Find where the given text appears and provide that cell's center as [X, Y] coordinate. 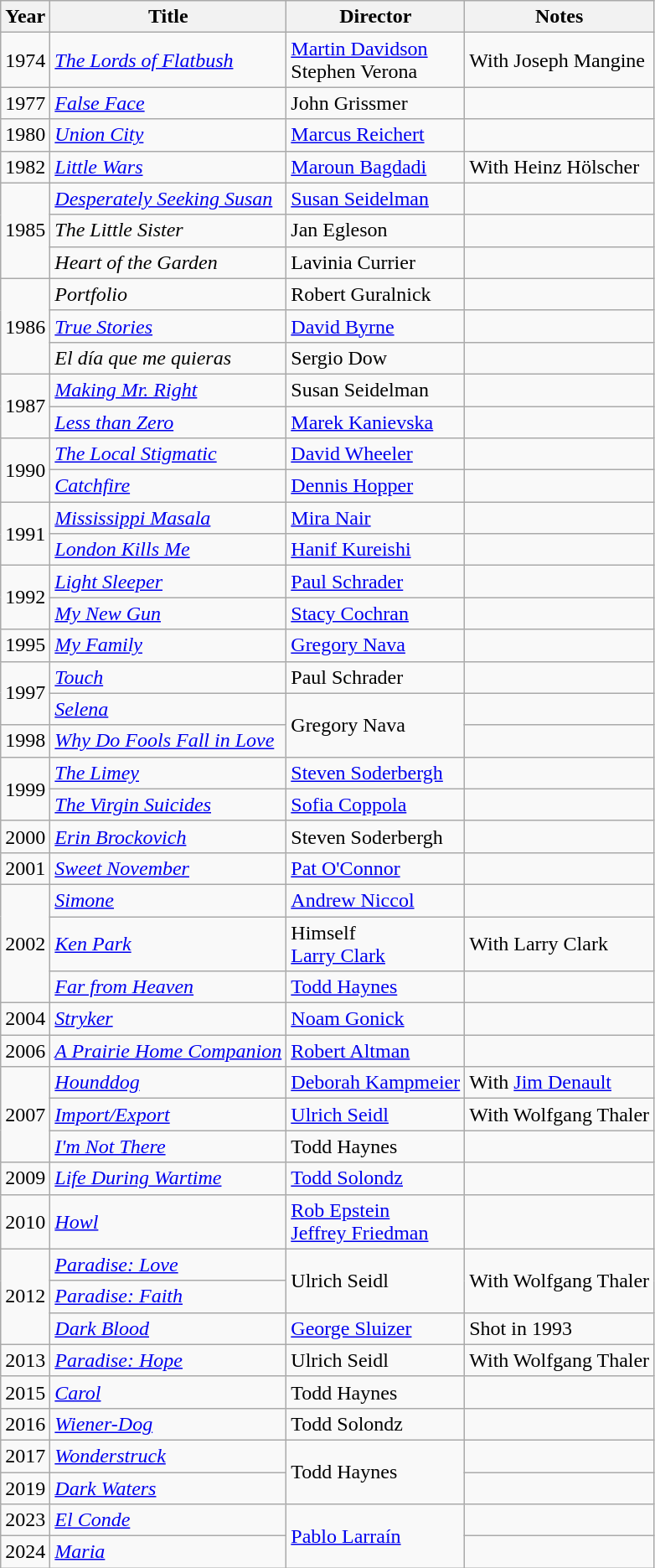
Director [375, 17]
Paradise: Love [168, 1265]
With Jim Denault [560, 1083]
Noam Gonick [375, 1019]
Simone [168, 900]
Paradise: Faith [168, 1296]
2012 [25, 1296]
2024 [25, 1552]
My New Gun [168, 613]
The Local Stigmatic [168, 454]
Lavinia Currier [375, 262]
With Joseph Mangine [560, 60]
Far from Heaven [168, 987]
With Heinz Hölscher [560, 167]
The Limey [168, 773]
A Prairie Home Companion [168, 1051]
Portfolio [168, 294]
Erin Brockovich [168, 836]
Howl [168, 1222]
1982 [25, 167]
2006 [25, 1051]
David Byrne [375, 326]
Light Sleeper [168, 582]
Wonderstruck [168, 1456]
Shot in 1993 [560, 1328]
Marcus Reichert [375, 135]
2023 [25, 1520]
Rob EpsteinJeffrey Friedman [375, 1222]
Robert Altman [375, 1051]
1999 [25, 789]
False Face [168, 103]
Selena [168, 709]
Paradise: Hope [168, 1360]
1997 [25, 693]
Ken Park [168, 944]
Stryker [168, 1019]
Sweet November [168, 868]
HimselfLarry Clark [375, 944]
Pablo Larraín [375, 1536]
Year [25, 17]
The Virgin Suicides [168, 805]
2016 [25, 1424]
London Kills Me [168, 550]
1985 [25, 230]
With Larry Clark [560, 944]
Hanif Kureishi [375, 550]
1992 [25, 598]
2001 [25, 868]
Touch [168, 677]
Desperately Seeking Susan [168, 199]
Sofia Coppola [375, 805]
Deborah Kampmeier [375, 1083]
2009 [25, 1178]
1977 [25, 103]
Martin DavidsonStephen Verona [375, 60]
2013 [25, 1360]
Why Do Fools Fall in Love [168, 741]
Dennis Hopper [375, 486]
True Stories [168, 326]
Maria [168, 1552]
1986 [25, 326]
El día que me quieras [168, 358]
Dark Waters [168, 1488]
1980 [25, 135]
I'm Not There [168, 1146]
Notes [560, 17]
Mississippi Masala [168, 518]
Union City [168, 135]
Dark Blood [168, 1328]
The Little Sister [168, 230]
1998 [25, 741]
David Wheeler [375, 454]
El Conde [168, 1520]
2015 [25, 1392]
George Sluizer [375, 1328]
Robert Guralnick [375, 294]
Stacy Cochran [375, 613]
Hounddog [168, 1083]
2000 [25, 836]
Wiener-Dog [168, 1424]
Little Wars [168, 167]
Carol [168, 1392]
Pat O'Connor [375, 868]
Life During Wartime [168, 1178]
Making Mr. Right [168, 390]
Title [168, 17]
John Grissmer [375, 103]
2019 [25, 1488]
Andrew Niccol [375, 900]
2004 [25, 1019]
Jan Egleson [375, 230]
2010 [25, 1222]
2002 [25, 944]
1990 [25, 470]
1991 [25, 534]
Sergio Dow [375, 358]
Import/Export [168, 1115]
1987 [25, 406]
2017 [25, 1456]
Mira Nair [375, 518]
Less than Zero [168, 422]
Heart of the Garden [168, 262]
2007 [25, 1115]
Maroun Bagdadi [375, 167]
Marek Kanievska [375, 422]
1995 [25, 645]
Catchfire [168, 486]
1974 [25, 60]
The Lords of Flatbush [168, 60]
My Family [168, 645]
